Locate the cell with the specified text and output its (X, Y) center coordinate. 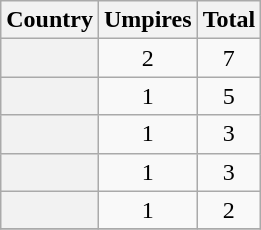
7 (229, 58)
Total (229, 20)
Country (50, 20)
Umpires (148, 20)
5 (229, 96)
